From the cell containing the given text, extract its center point as (x, y) coordinate. 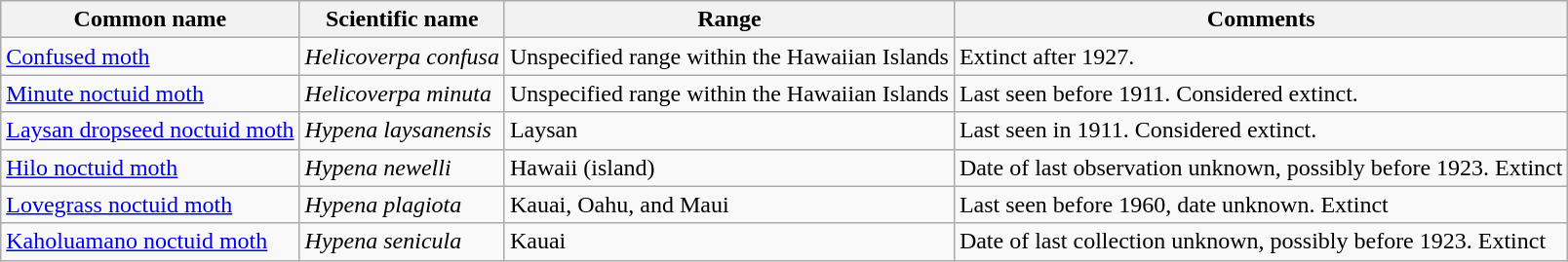
Range (729, 19)
Lovegrass noctuid moth (150, 205)
Hilo noctuid moth (150, 168)
Minute noctuid moth (150, 94)
Confused moth (150, 56)
Common name (150, 19)
Extinct after 1927. (1261, 56)
Date of last observation unknown, possibly before 1923. Extinct (1261, 168)
Date of last collection unknown, possibly before 1923. Extinct (1261, 242)
Comments (1261, 19)
Hawaii (island) (729, 168)
Helicoverpa minuta (402, 94)
Kaholuamano noctuid moth (150, 242)
Laysan (729, 131)
Hypena senicula (402, 242)
Last seen before 1960, date unknown. Extinct (1261, 205)
Laysan dropseed noctuid moth (150, 131)
Hypena laysanensis (402, 131)
Helicoverpa confusa (402, 56)
Last seen in 1911. Considered extinct. (1261, 131)
Kauai, Oahu, and Maui (729, 205)
Scientific name (402, 19)
Hypena newelli (402, 168)
Kauai (729, 242)
Last seen before 1911. Considered extinct. (1261, 94)
Hypena plagiota (402, 205)
